Identify which cell holds the provided text, then report its (X, Y) central coordinate. 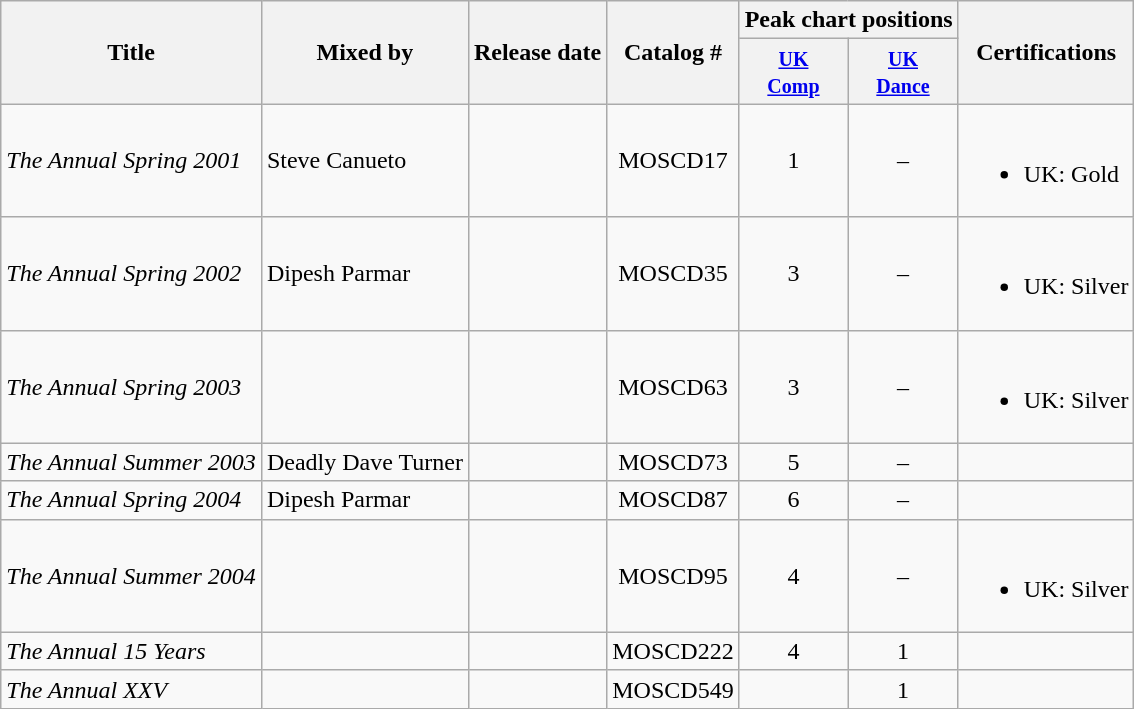
The Annual Spring 2003 (132, 386)
The Annual Summer 2004 (132, 576)
UK Dance (903, 72)
The Annual 15 Years (132, 651)
MOSCD87 (673, 500)
The Annual Spring 2001 (132, 160)
MOSCD35 (673, 274)
Deadly Dave Turner (364, 462)
MOSCD95 (673, 576)
MOSCD17 (673, 160)
MOSCD63 (673, 386)
Title (132, 52)
The Annual Spring 2004 (132, 500)
MOSCD549 (673, 689)
UK: Gold (1046, 160)
Steve Canueto (364, 160)
The Annual Summer 2003 (132, 462)
MOSCD222 (673, 651)
UK Comp (794, 72)
MOSCD73 (673, 462)
Release date (537, 52)
Certifications (1046, 52)
Catalog # (673, 52)
5 (794, 462)
Mixed by (364, 52)
Peak chart positions (848, 20)
The Annual Spring 2002 (132, 274)
The Annual XXV (132, 689)
6 (794, 500)
